Locate the cell with the specified text and output its [X, Y] center coordinate. 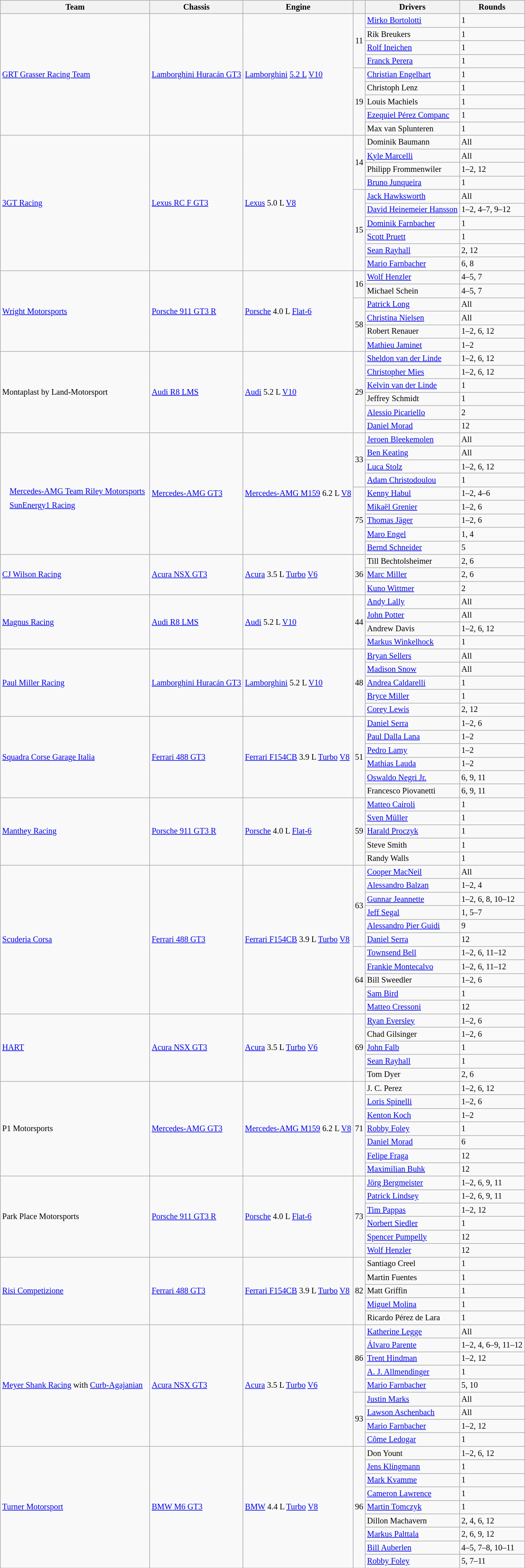
Miguel Molina [413, 1304]
48 [359, 683]
1–2, 4–7, 9–12 [492, 210]
Felipe Fraga [413, 1156]
15 [359, 230]
Randy Walls [413, 858]
Andrew Davis [413, 629]
51 [359, 757]
Kelvin van der Linde [413, 385]
Martin Fuentes [413, 1277]
Magnus Racing [75, 622]
Max van Splunteren [413, 128]
J. C. Perez [413, 1088]
Cooper MacNeil [413, 872]
Bruno Junqueira [413, 183]
Bernd Schneider [413, 548]
Scuderia Corsa [75, 939]
Kenton Koch [413, 1115]
Ricardo Pérez de Lara [413, 1318]
Jack Hawksworth [413, 196]
6 [492, 1142]
Franck Perera [413, 61]
Adam Christodoulou [413, 480]
Bryce Miller [413, 696]
11 [359, 41]
Paul Dalla Lana [413, 737]
Dominik Farnbacher [413, 223]
96 [359, 1507]
36 [359, 574]
Tim Pappas [413, 1210]
1, 5–7 [492, 912]
Jeff Segal [413, 912]
Michael Schein [413, 291]
5 [492, 548]
Marc Miller [413, 575]
Manthey Racing [75, 831]
1–2, 6, 8, 10–12 [492, 899]
2, 6, 9, 12 [492, 1534]
Cameron Lawrence [413, 1494]
Spencer Pumpelly [413, 1237]
Dillon Machavern [413, 1521]
16 [359, 283]
1, 4 [492, 534]
Engine [298, 7]
Luca Stolz [413, 467]
Bill Auberlen [413, 1548]
Patrick Lindsey [413, 1196]
Álvaro Parente [413, 1345]
Louis Machiels [413, 102]
Côme Ledogar [413, 1440]
Francesco Piovanetti [413, 791]
Philipp Frommenwiler [413, 169]
93 [359, 1419]
Martin Tomczyk [413, 1507]
Paul Miller Racing [75, 683]
44 [359, 622]
Christina Nielsen [413, 318]
Santiago Creel [413, 1264]
Matteo Cairoli [413, 804]
Norbert Siedler [413, 1223]
CJ Wilson Racing [75, 574]
Rolf Ineichen [413, 47]
Sheldon van der Linde [413, 358]
Alessandro Pier Guidi [413, 926]
33 [359, 459]
Team [75, 7]
John Potter [413, 615]
Montaplast by Land-Motorsport [75, 392]
Rik Breukers [413, 34]
75 [359, 520]
Park Place Motorsports [75, 1216]
58 [359, 324]
Sven Müller [413, 818]
P1 Motorsports [75, 1129]
Matteo Cressoni [413, 1007]
Kuno Wittmer [413, 588]
Oswaldo Negri Jr. [413, 777]
Turner Motorsport [75, 1507]
71 [359, 1129]
Alessio Picariello [413, 412]
Christopher Mies [413, 372]
Chad Gilsinger [413, 1034]
Ben Keating [413, 453]
John Falb [413, 1048]
BMW 4.4 L Turbo V8 [298, 1507]
1–2, 4–6 [492, 493]
Scott Pruett [413, 237]
Ezequiel Pérez Companc [413, 115]
64 [359, 980]
Maro Engel [413, 534]
Townsend Bell [413, 953]
82 [359, 1291]
Frankie Montecalvo [413, 966]
Chassis [196, 7]
Jeroen Bleekemolen [413, 439]
Risi Competizione [75, 1291]
5, 7–11 [492, 1561]
Pedro Lamy [413, 750]
GRT Grasser Racing Team [75, 75]
BMW M6 GT3 [196, 1507]
59 [359, 831]
SunEnergy1 Racing [77, 505]
Jörg Bergmeister [413, 1183]
Matt Griffin [413, 1291]
Mirko Bortolotti [413, 20]
19 [359, 102]
14 [359, 162]
Mercedes-AMG Team Riley Motorsports SunEnergy1 Racing [75, 493]
69 [359, 1048]
Don Yount [413, 1453]
Andrea Caldarelli [413, 683]
Till Bechtolsheimer [413, 561]
Corey Lewis [413, 710]
Mark Kvamme [413, 1480]
Lexus 5.0 L V8 [298, 203]
Ryan Eversley [413, 1021]
Sam Bird [413, 993]
Madison Snow [413, 669]
Alessandro Balzan [413, 885]
Meyer Shank Racing with Curb-Agajanian [75, 1385]
2, 4, 6, 12 [492, 1521]
Dominik Baumann [413, 142]
Markus Palttala [413, 1534]
Rounds [492, 7]
Jeffrey Schmidt [413, 399]
Andy Lally [413, 602]
1–2, 4, 6–9, 11–12 [492, 1345]
86 [359, 1358]
Steve Smith [413, 845]
Squadra Corse Garage Italia [75, 757]
Katherine Legge [413, 1331]
Markus Winkelhock [413, 642]
6, 8 [492, 264]
Lawson Aschenbach [413, 1413]
4–5, 7–8, 10–11 [492, 1548]
Kenny Habul [413, 493]
David Heinemeier Hansson [413, 210]
HART [75, 1048]
29 [359, 392]
Mathias Lauda [413, 764]
Justin Marks [413, 1399]
A. J. Allmendinger [413, 1372]
1–2, 4 [492, 885]
Tom Dyer [413, 1075]
Maximilian Buhk [413, 1169]
9 [492, 926]
Kyle Marcelli [413, 156]
Harald Proczyk [413, 831]
Jens Klingmann [413, 1466]
Christian Engelhart [413, 75]
Trent Hindman [413, 1358]
Patrick Long [413, 304]
Robert Renauer [413, 331]
Gunnar Jeannette [413, 899]
Mercedes-AMG Team Riley Motorsports [77, 491]
Loris Spinelli [413, 1101]
Bill Sweedler [413, 980]
73 [359, 1216]
Mathieu Jaminet [413, 345]
5, 10 [492, 1385]
3GT Racing [75, 203]
Drivers [413, 7]
Lexus RC F GT3 [196, 203]
Mikaël Grenier [413, 507]
Thomas Jäger [413, 520]
Bryan Sellers [413, 656]
63 [359, 905]
Wright Motorsports [75, 311]
Christoph Lenz [413, 88]
